Determine the (X, Y) coordinate at the center of the cell enclosing the given text.  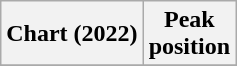
Peakposition (189, 34)
Chart (2022) (72, 34)
